Provide the [x, y] coordinate of the cell's center where the given text is located.  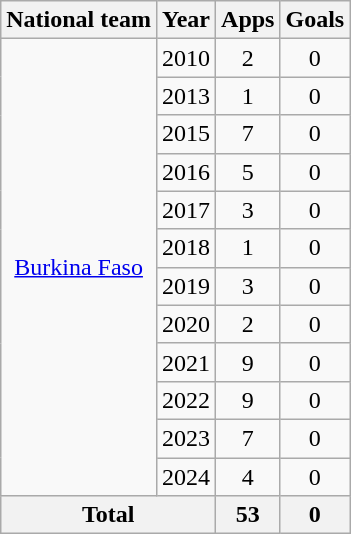
2020 [186, 324]
5 [248, 172]
2022 [186, 400]
2015 [186, 134]
Goals [315, 20]
Apps [248, 20]
2023 [186, 438]
National team [79, 20]
2010 [186, 58]
2024 [186, 477]
2017 [186, 210]
53 [248, 515]
2019 [186, 286]
4 [248, 477]
Year [186, 20]
2018 [186, 248]
Burkina Faso [79, 268]
2021 [186, 362]
2016 [186, 172]
2013 [186, 96]
Total [108, 515]
